Search for the cell housing the specified text and yield its [X, Y] center coordinate. 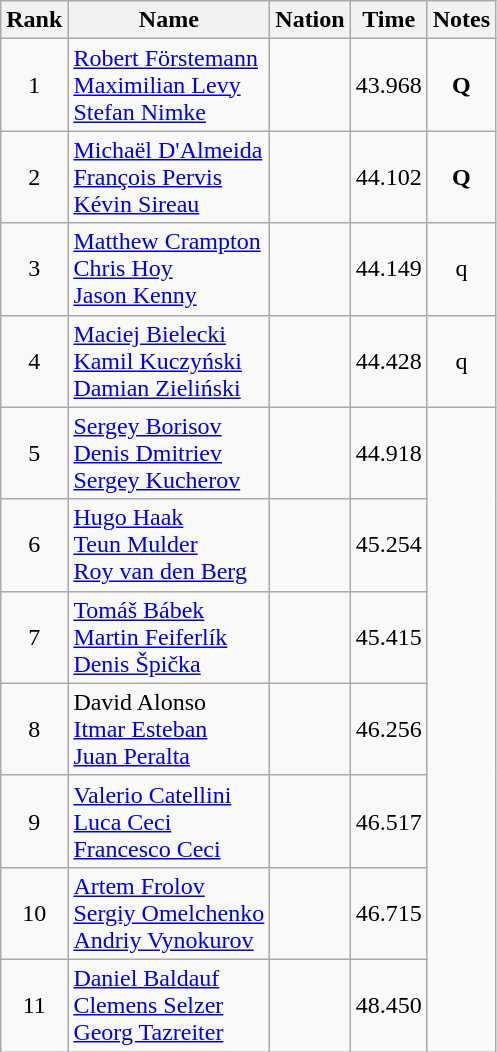
4 [34, 361]
44.918 [388, 453]
2 [34, 177]
Rank [34, 20]
11 [34, 1005]
6 [34, 545]
David AlonsoItmar EstebanJuan Peralta [169, 729]
45.415 [388, 637]
44.149 [388, 269]
Matthew CramptonChris HoyJason Kenny [169, 269]
Tomáš BábekMartin FeiferlíkDenis Špička [169, 637]
5 [34, 453]
Sergey BorisovDenis DmitrievSergey Kucherov [169, 453]
7 [34, 637]
45.254 [388, 545]
44.102 [388, 177]
46.517 [388, 821]
Hugo HaakTeun MulderRoy van den Berg [169, 545]
Maciej BieleckiKamil KuczyńskiDamian Zieliński [169, 361]
Time [388, 20]
43.968 [388, 85]
Daniel Baldauf Clemens SelzerGeorg Tazreiter [169, 1005]
Valerio CatelliniLuca CeciFrancesco Ceci [169, 821]
44.428 [388, 361]
Michaël D'AlmeidaFrançois PervisKévin Sireau [169, 177]
3 [34, 269]
46.256 [388, 729]
Name [169, 20]
46.715 [388, 913]
10 [34, 913]
48.450 [388, 1005]
Nation [310, 20]
Robert FörstemannMaximilian LevyStefan Nimke [169, 85]
9 [34, 821]
Notes [461, 20]
Artem Frolov Sergiy OmelchenkoAndriy Vynokurov [169, 913]
8 [34, 729]
1 [34, 85]
